Detect which cell encompasses the target text, then output its (x, y) center coordinate. 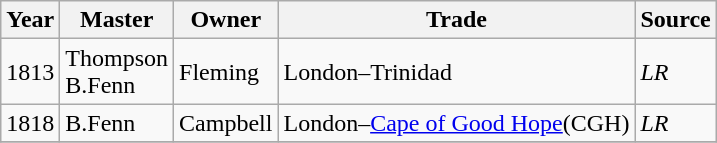
Year (30, 20)
1813 (30, 72)
Trade (456, 20)
Fleming (226, 72)
London–Cape of Good Hope(CGH) (456, 123)
1818 (30, 123)
B.Fenn (117, 123)
London–Trinidad (456, 72)
Campbell (226, 123)
Source (676, 20)
Master (117, 20)
Owner (226, 20)
ThompsonB.Fenn (117, 72)
